From the cell containing the given text, extract its center point as (x, y) coordinate. 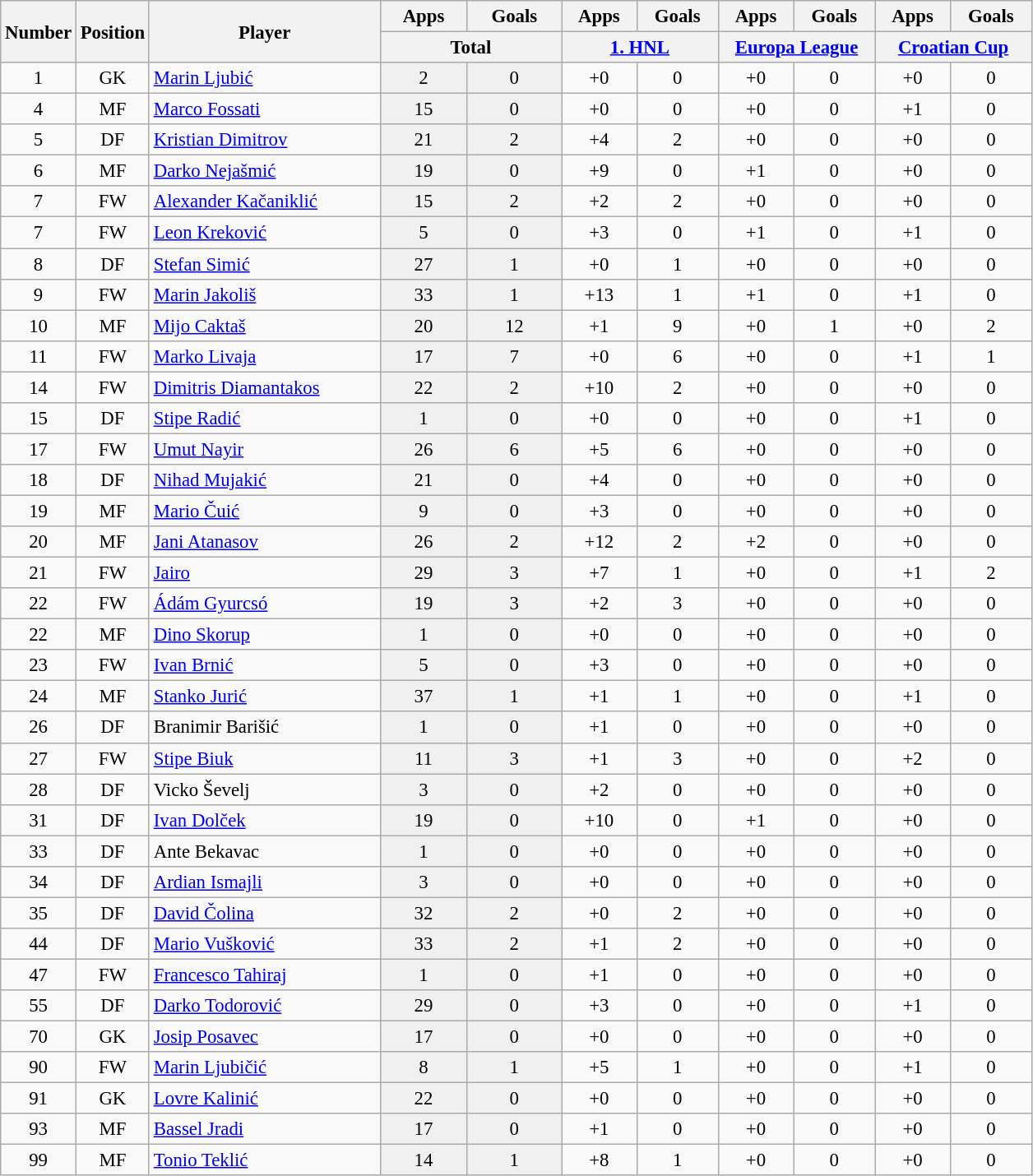
Alexander Kačaniklić (265, 201)
Ádám Gyurcsó (265, 604)
24 (39, 697)
91 (39, 1099)
Stefan Simić (265, 264)
Lovre Kalinić (265, 1099)
Jani Atanasov (265, 542)
Kristian Dimitrov (265, 140)
70 (39, 1037)
Ivan Dolček (265, 820)
David Čolina (265, 913)
23 (39, 665)
Ivan Brnić (265, 665)
Leon Kreković (265, 233)
1. HNL (640, 48)
Marin Jakoliš (265, 294)
90 (39, 1067)
Nihad Mujakić (265, 480)
10 (39, 326)
Mario Vušković (265, 944)
35 (39, 913)
Mario Čuić (265, 511)
93 (39, 1129)
Ardian Ismajli (265, 882)
+12 (600, 542)
+7 (600, 573)
Marin Ljubičić (265, 1067)
34 (39, 882)
4 (39, 109)
+9 (600, 171)
Branimir Barišić (265, 728)
Croatian Cup (954, 48)
37 (424, 697)
Josip Posavec (265, 1037)
Europa League (796, 48)
32 (424, 913)
Total (470, 48)
Tonio Teklić (265, 1160)
Ante Bekavac (265, 851)
Player (265, 31)
12 (515, 326)
Dino Skorup (265, 635)
Francesco Tahiraj (265, 975)
Dimitris Diamantakos (265, 387)
55 (39, 1006)
Marko Livaja (265, 356)
Jairo (265, 573)
Bassel Jradi (265, 1129)
Darko Nejašmić (265, 171)
Number (39, 31)
44 (39, 944)
Marco Fossati (265, 109)
Mijo Caktaš (265, 326)
Darko Todorović (265, 1006)
Stipe Biuk (265, 758)
28 (39, 789)
31 (39, 820)
18 (39, 480)
Position (112, 31)
Vicko Ševelj (265, 789)
+8 (600, 1160)
Umut Nayir (265, 449)
47 (39, 975)
+13 (600, 294)
Marin Ljubić (265, 78)
Stipe Radić (265, 419)
Stanko Jurić (265, 697)
99 (39, 1160)
